Detect which cell encompasses the target text, then output its [X, Y] center coordinate. 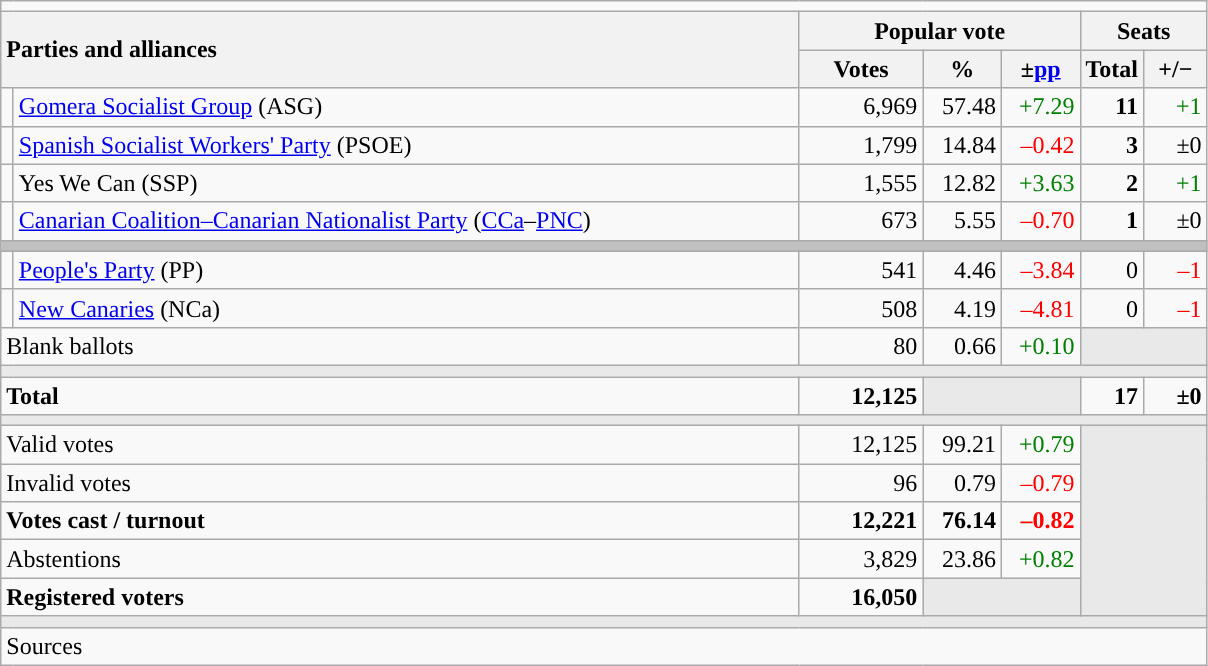
96 [861, 483]
+0.10 [1040, 346]
Popular vote [940, 31]
2 [1112, 183]
12,221 [861, 521]
57.48 [962, 107]
Invalid votes [400, 483]
New Canaries (NCa) [406, 308]
11 [1112, 107]
People's Party (PP) [406, 270]
14.84 [962, 145]
–3.84 [1040, 270]
Abstentions [400, 559]
4.46 [962, 270]
Blank ballots [400, 346]
80 [861, 346]
1,799 [861, 145]
Seats [1144, 31]
1,555 [861, 183]
+7.29 [1040, 107]
Votes [861, 69]
673 [861, 221]
Sources [604, 646]
0.79 [962, 483]
% [962, 69]
±pp [1040, 69]
541 [861, 270]
Yes We Can (SSP) [406, 183]
+3.63 [1040, 183]
Valid votes [400, 445]
0.66 [962, 346]
23.86 [962, 559]
4.19 [962, 308]
508 [861, 308]
5.55 [962, 221]
–4.81 [1040, 308]
Spanish Socialist Workers' Party (PSOE) [406, 145]
16,050 [861, 597]
99.21 [962, 445]
Gomera Socialist Group (ASG) [406, 107]
6,969 [861, 107]
Registered voters [400, 597]
–0.82 [1040, 521]
–0.79 [1040, 483]
Votes cast / turnout [400, 521]
17 [1112, 395]
1 [1112, 221]
+0.79 [1040, 445]
3 [1112, 145]
Parties and alliances [400, 50]
76.14 [962, 521]
3,829 [861, 559]
–0.70 [1040, 221]
+/− [1176, 69]
12.82 [962, 183]
–0.42 [1040, 145]
+0.82 [1040, 559]
Canarian Coalition–Canarian Nationalist Party (CCa–PNC) [406, 221]
